Capture the cell that displays the provided text and extract its [X, Y] central coordinate. 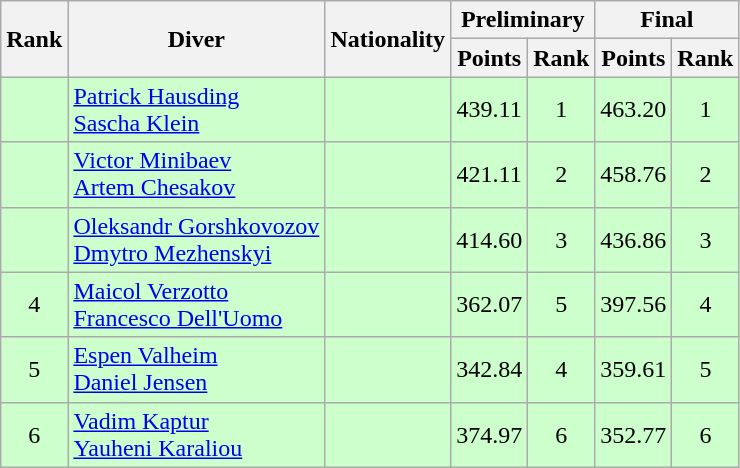
359.61 [634, 370]
352.77 [634, 434]
Oleksandr GorshkovozovDmytro Mezhenskyi [196, 240]
421.11 [490, 174]
Espen ValheimDaniel Jensen [196, 370]
Preliminary [523, 20]
414.60 [490, 240]
Nationality [388, 39]
458.76 [634, 174]
Patrick HausdingSascha Klein [196, 110]
374.97 [490, 434]
Final [667, 20]
439.11 [490, 110]
Vadim KapturYauheni Karaliou [196, 434]
397.56 [634, 304]
463.20 [634, 110]
Victor MinibaevArtem Chesakov [196, 174]
362.07 [490, 304]
436.86 [634, 240]
Maicol VerzottoFrancesco Dell'Uomo [196, 304]
Diver [196, 39]
342.84 [490, 370]
